Find where the given text appears and provide that cell's center as [X, Y] coordinate. 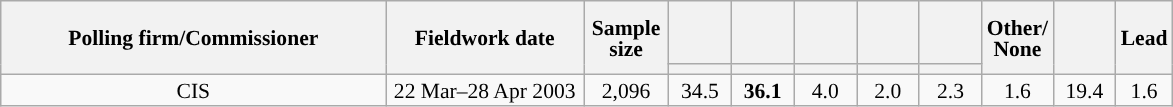
34.5 [700, 90]
Sample size [626, 38]
19.4 [1084, 90]
Lead [1144, 38]
4.0 [826, 90]
CIS [194, 90]
2.3 [950, 90]
36.1 [762, 90]
Other/None [1018, 38]
2,096 [626, 90]
Polling firm/Commissioner [194, 38]
2.0 [888, 90]
Fieldwork date [485, 38]
22 Mar–28 Apr 2003 [485, 90]
